Detect which cell encompasses the target text, then output its [x, y] center coordinate. 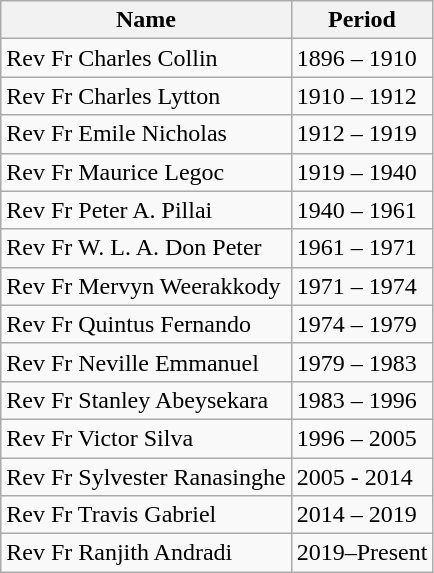
Rev Fr Quintus Fernando [146, 324]
Rev Fr Charles Lytton [146, 96]
2014 – 2019 [362, 515]
2005 - 2014 [362, 477]
1896 – 1910 [362, 58]
Rev Fr Ranjith Andradi [146, 553]
1919 – 1940 [362, 172]
1983 – 1996 [362, 400]
1940 – 1961 [362, 210]
Rev Fr Stanley Abeysekara [146, 400]
Rev Fr W. L. A. Don Peter [146, 248]
Rev Fr Charles Collin [146, 58]
Rev Fr Sylvester Ranasinghe [146, 477]
Rev Fr Emile Nicholas [146, 134]
Rev Fr Neville Emmanuel [146, 362]
Name [146, 20]
Rev Fr Victor Silva [146, 438]
1961 – 1971 [362, 248]
1979 – 1983 [362, 362]
Rev Fr Maurice Legoc [146, 172]
Rev Fr Travis Gabriel [146, 515]
1974 – 1979 [362, 324]
2019–Present [362, 553]
1971 – 1974 [362, 286]
1910 – 1912 [362, 96]
1996 – 2005 [362, 438]
Period [362, 20]
1912 – 1919 [362, 134]
Rev Fr Mervyn Weerakkody [146, 286]
Rev Fr Peter A. Pillai [146, 210]
